Return [x, y] of the center of cell containing provided text 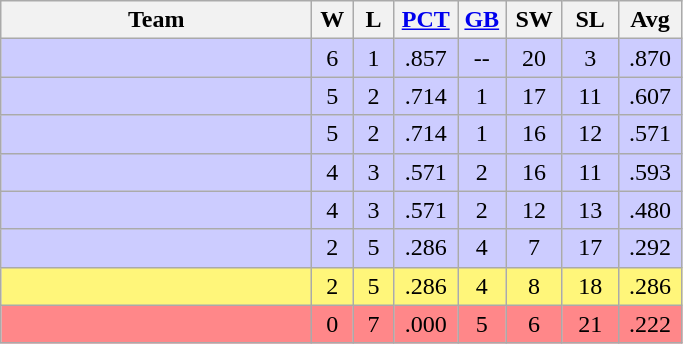
18 [590, 286]
W [332, 20]
-- [482, 58]
20 [534, 58]
8 [534, 286]
Team [156, 20]
L [374, 20]
.292 [650, 248]
GB [482, 20]
13 [590, 210]
.607 [650, 96]
SL [590, 20]
SW [534, 20]
.870 [650, 58]
.480 [650, 210]
.222 [650, 324]
21 [590, 324]
.593 [650, 172]
0 [332, 324]
PCT [426, 20]
.000 [426, 324]
.857 [426, 58]
Avg [650, 20]
